Capture the cell that displays the provided text and extract its (x, y) central coordinate. 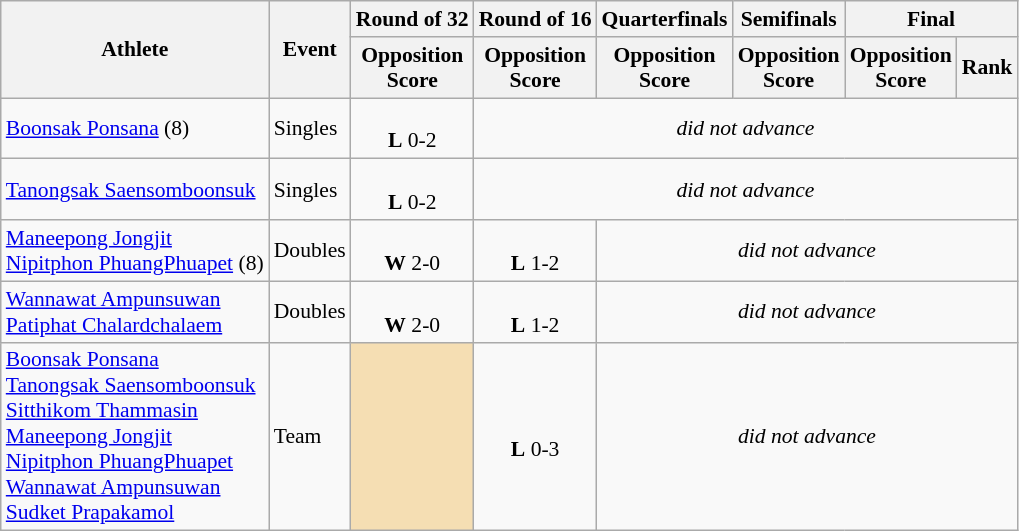
Round of 16 (536, 19)
L 0-3 (536, 436)
Maneepong Jongjit Nipitphon PhuangPhuapet (8) (135, 250)
Boonsak Ponsana (8) (135, 128)
Round of 32 (412, 19)
Tanongsak Saensomboonsuk (135, 190)
Team (310, 436)
Final (932, 19)
Event (310, 50)
Athlete (135, 50)
Rank (988, 68)
Wannawat AmpunsuwanPatiphat Chalardchalaem (135, 312)
Quarterfinals (665, 19)
Boonsak PonsanaTanongsak SaensomboonsukSitthikom ThammasinManeepong JongjitNipitphon PhuangPhuapetWannawat AmpunsuwanSudket Prapakamol (135, 436)
Semifinals (789, 19)
